Pinpoint the cell where the given text exists, returning its (X, Y) midpoint coordinate. 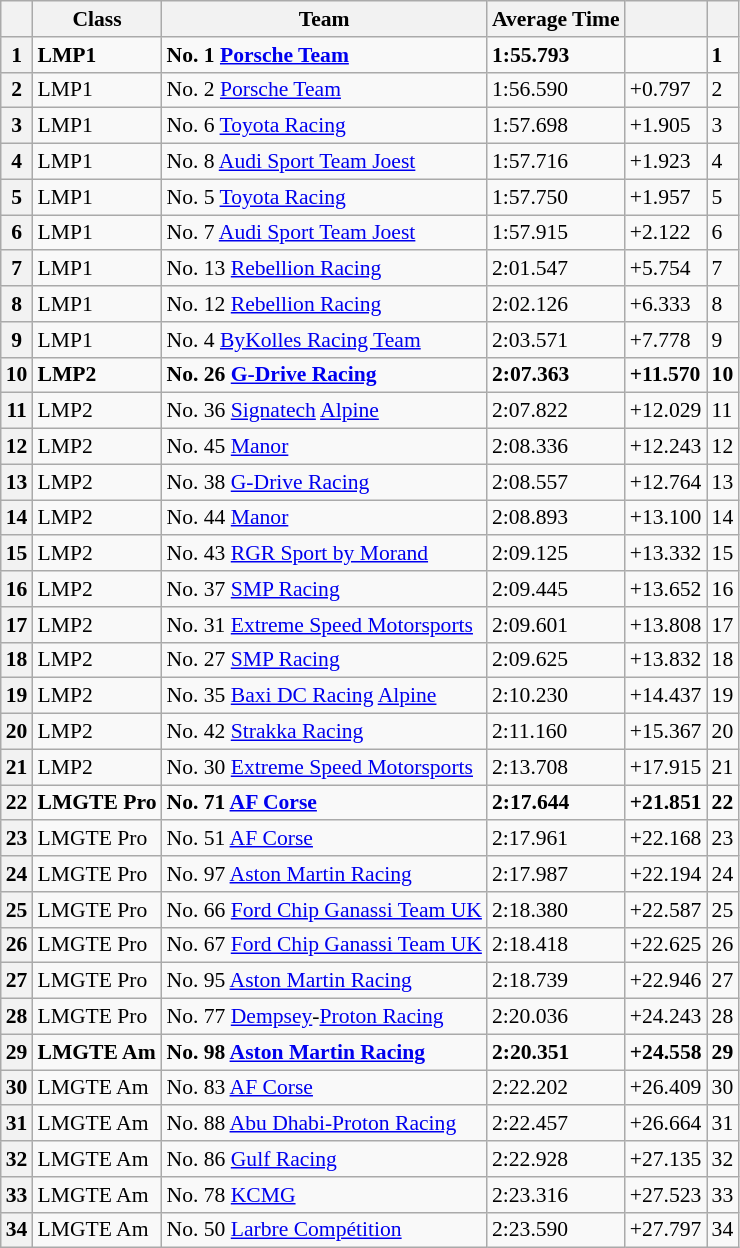
+12.764 (666, 482)
2:07.363 (556, 375)
No. 50 Larbre Compétition (324, 1230)
1:57.915 (556, 233)
2:01.547 (556, 269)
No. 13 Rebellion Racing (324, 269)
No. 37 SMP Racing (324, 589)
Team (324, 19)
+13.808 (666, 625)
1:57.750 (556, 197)
2:22.202 (556, 1088)
+11.570 (666, 375)
No. 1 Porsche Team (324, 55)
+27.523 (666, 1195)
1:55.793 (556, 55)
+13.652 (666, 589)
No. 44 Manor (324, 518)
2:08.557 (556, 482)
+13.100 (666, 518)
+26.409 (666, 1088)
2:22.928 (556, 1159)
Average Time (556, 19)
2:18.418 (556, 945)
+22.587 (666, 910)
+13.332 (666, 554)
2:10.230 (556, 696)
No. 77 Dempsey-Proton Racing (324, 1017)
No. 27 SMP Racing (324, 660)
2:08.336 (556, 447)
No. 26 G-Drive Racing (324, 375)
No. 78 KCMG (324, 1195)
+14.437 (666, 696)
2:23.316 (556, 1195)
No. 51 AF Corse (324, 839)
+6.333 (666, 304)
+7.778 (666, 340)
+12.029 (666, 411)
+13.832 (666, 660)
2:17.644 (556, 803)
2:11.160 (556, 732)
+22.946 (666, 981)
2:09.445 (556, 589)
+24.243 (666, 1017)
2:17.961 (556, 839)
No. 30 Extreme Speed Motorsports (324, 767)
No. 67 Ford Chip Ganassi Team UK (324, 945)
No. 12 Rebellion Racing (324, 304)
No. 86 Gulf Racing (324, 1159)
1:56.590 (556, 90)
2:23.590 (556, 1230)
No. 95 Aston Martin Racing (324, 981)
No. 7 Audi Sport Team Joest (324, 233)
2:20.351 (556, 1052)
+26.664 (666, 1124)
Class (96, 19)
2:22.457 (556, 1124)
2:08.893 (556, 518)
No. 43 RGR Sport by Morand (324, 554)
No. 66 Ford Chip Ganassi Team UK (324, 910)
+1.923 (666, 162)
No. 97 Aston Martin Racing (324, 874)
No. 71 AF Corse (324, 803)
2:09.125 (556, 554)
+15.367 (666, 732)
2:09.625 (556, 660)
No. 6 Toyota Racing (324, 126)
No. 5 Toyota Racing (324, 197)
+22.194 (666, 874)
2:17.987 (556, 874)
+1.957 (666, 197)
No. 42 Strakka Racing (324, 732)
+27.135 (666, 1159)
No. 31 Extreme Speed Motorsports (324, 625)
+27.797 (666, 1230)
No. 36 Signatech Alpine (324, 411)
+12.243 (666, 447)
No. 35 Baxi DC Racing Alpine (324, 696)
+0.797 (666, 90)
+1.905 (666, 126)
2:13.708 (556, 767)
+21.851 (666, 803)
No. 4 ByKolles Racing Team (324, 340)
2:09.601 (556, 625)
2:20.036 (556, 1017)
2:03.571 (556, 340)
+17.915 (666, 767)
No. 8 Audi Sport Team Joest (324, 162)
+5.754 (666, 269)
2:18.380 (556, 910)
+2.122 (666, 233)
+22.168 (666, 839)
No. 2 Porsche Team (324, 90)
No. 98 Aston Martin Racing (324, 1052)
No. 45 Manor (324, 447)
+22.625 (666, 945)
2:18.739 (556, 981)
1:57.716 (556, 162)
No. 83 AF Corse (324, 1088)
+24.558 (666, 1052)
1:57.698 (556, 126)
No. 88 Abu Dhabi-Proton Racing (324, 1124)
2:02.126 (556, 304)
2:07.822 (556, 411)
No. 38 G-Drive Racing (324, 482)
